Determine the [x, y] coordinate at the center of the cell enclosing the given text.  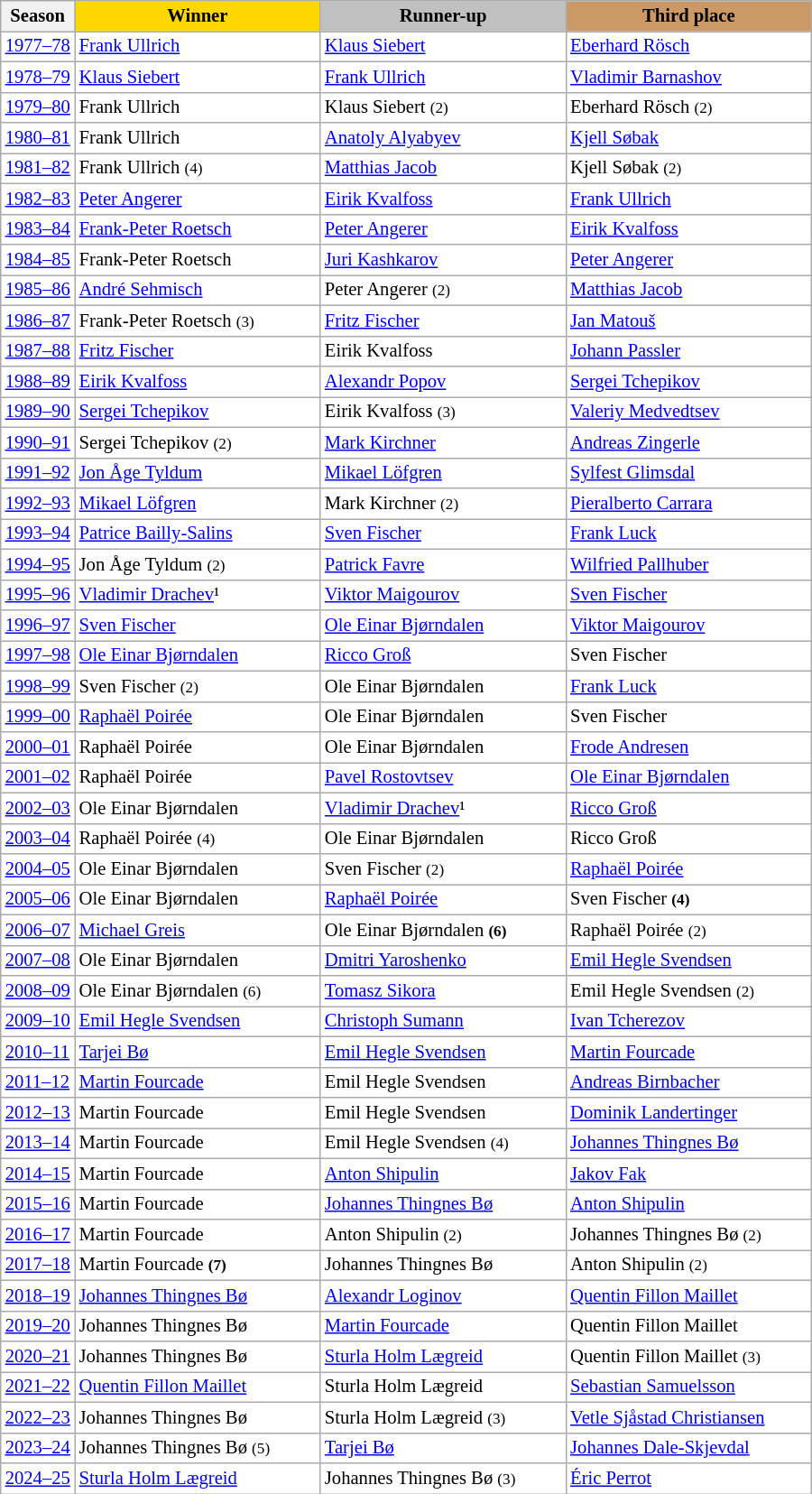
Runner-up [443, 15]
Pavel Rostovtsev [443, 777]
Martin Fourcade (7) [198, 1265]
2017–18 [38, 1265]
1991–92 [38, 473]
Frank-Peter Roetsch (3) [198, 320]
Kjell Søbak [688, 138]
1981–82 [38, 168]
Juri Kashkarov [443, 259]
Emil Hegle Svendsen (4) [443, 1143]
2021–22 [38, 1387]
Mark Kirchner [443, 442]
Dmitri Yaroshenko [443, 960]
1982–83 [38, 199]
Sebastian Samuelsson [688, 1387]
1998–99 [38, 686]
2010–11 [38, 1052]
1984–85 [38, 259]
Wilfried Pallhuber [688, 564]
Sylfest Glimsdal [688, 473]
Vetle Sjåstad Christiansen [688, 1417]
Johannes Dale-Skjevdal [688, 1448]
1992–93 [38, 503]
Sergei Tchepikov (2) [198, 442]
1999–00 [38, 717]
1990–91 [38, 442]
1983–84 [38, 229]
Raphaël Poirée (4) [198, 839]
Vladimir Barnashov [688, 77]
1986–87 [38, 320]
2003–04 [38, 839]
Winner [198, 15]
Frode Andresen [688, 747]
Pieralberto Carrara [688, 503]
Johann Passler [688, 351]
2024–25 [38, 1478]
2020–21 [38, 1357]
2022–23 [38, 1417]
1988–89 [38, 382]
1979–80 [38, 107]
Frank Ullrich (4) [198, 168]
2006–07 [38, 930]
Jan Matouš [688, 320]
2002–03 [38, 808]
Third place [688, 15]
2019–20 [38, 1326]
Patrick Favre [443, 564]
2013–14 [38, 1143]
Valeriy Medvedtsev [688, 412]
André Sehmisch [198, 290]
2009–10 [38, 1021]
Quentin Fillon Maillet (3) [688, 1357]
Michael Greis [198, 930]
Emil Hegle Svendsen (2) [688, 990]
2005–06 [38, 899]
2007–08 [38, 960]
2001–02 [38, 777]
Éric Perrot [688, 1478]
Jakov Fak [688, 1174]
2012–13 [38, 1113]
Peter Angerer (2) [443, 290]
2023–24 [38, 1448]
Alexandr Loginov [443, 1295]
Raphaël Poirée (2) [688, 930]
Mark Kirchner (2) [443, 503]
1985–86 [38, 290]
Johannes Thingnes Bø (2) [688, 1234]
Jon Åge Tyldum (2) [198, 564]
2015–16 [38, 1204]
1996–97 [38, 626]
1980–81 [38, 138]
Season [38, 15]
Andreas Zingerle [688, 442]
1993–94 [38, 534]
Eberhard Rösch [688, 46]
Patrice Bailly-Salins [198, 534]
Alexandr Popov [443, 382]
Klaus Siebert (2) [443, 107]
Eberhard Rösch (2) [688, 107]
Johannes Thingnes Bø (5) [198, 1448]
1977–78 [38, 46]
Andreas Birnbacher [688, 1082]
1978–79 [38, 77]
Kjell Søbak (2) [688, 168]
2008–09 [38, 990]
1989–90 [38, 412]
Sven Fischer (4) [688, 899]
Sturla Holm Lægreid (3) [443, 1417]
Christoph Sumann [443, 1021]
2018–19 [38, 1295]
2014–15 [38, 1174]
2004–05 [38, 869]
Tomasz Sikora [443, 990]
Eirik Kvalfoss (3) [443, 412]
Dominik Landertinger [688, 1113]
Jon Åge Tyldum [198, 473]
1987–88 [38, 351]
2011–12 [38, 1082]
Ivan Tcherezov [688, 1021]
Anatoly Alyabyev [443, 138]
1997–98 [38, 655]
Johannes Thingnes Bø (3) [443, 1478]
1995–96 [38, 595]
2016–17 [38, 1234]
1994–95 [38, 564]
2000–01 [38, 747]
